Output the [x, y] coordinate of the center of the cell containing the given text.  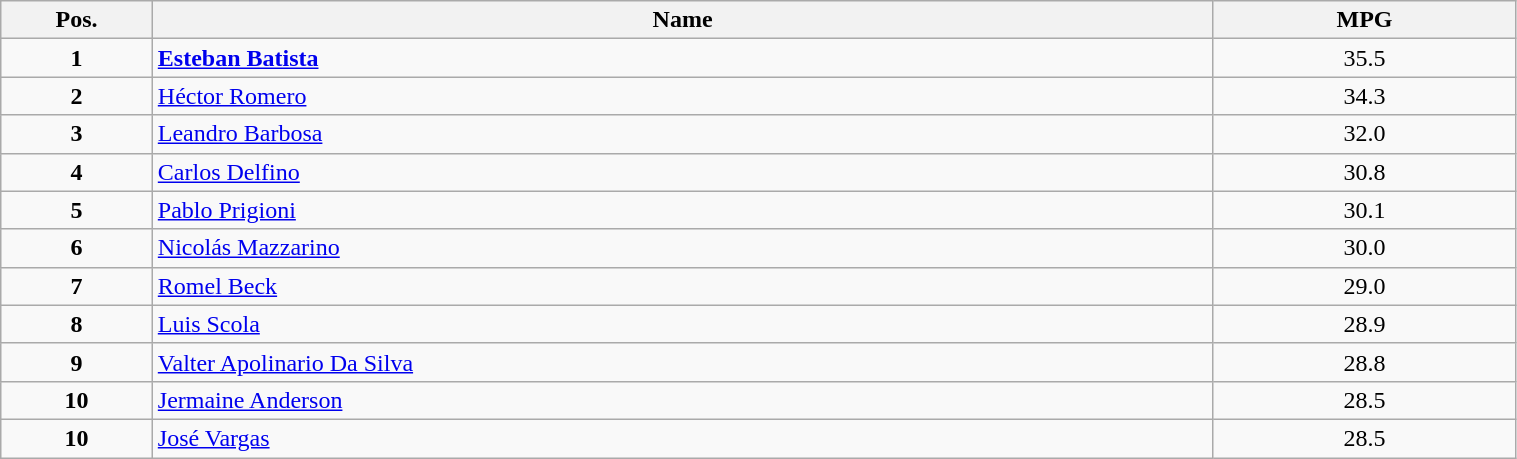
Name [682, 20]
32.0 [1364, 134]
7 [77, 286]
Valter Apolinario Da Silva [682, 362]
28.8 [1364, 362]
8 [77, 324]
Pablo Prigioni [682, 210]
30.1 [1364, 210]
Pos. [77, 20]
3 [77, 134]
Héctor Romero [682, 96]
4 [77, 172]
2 [77, 96]
MPG [1364, 20]
30.8 [1364, 172]
34.3 [1364, 96]
5 [77, 210]
29.0 [1364, 286]
28.9 [1364, 324]
Carlos Delfino [682, 172]
9 [77, 362]
Jermaine Anderson [682, 400]
Esteban Batista [682, 58]
1 [77, 58]
Leandro Barbosa [682, 134]
Nicolás Mazzarino [682, 248]
6 [77, 248]
Luis Scola [682, 324]
José Vargas [682, 438]
35.5 [1364, 58]
Romel Beck [682, 286]
30.0 [1364, 248]
